From the cell containing the given text, extract its center point as (x, y) coordinate. 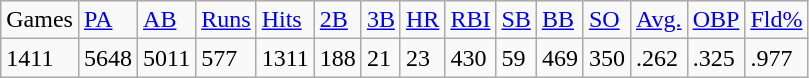
59 (516, 58)
Fld% (776, 20)
2B (338, 20)
577 (226, 58)
PA (108, 20)
5011 (167, 58)
Runs (226, 20)
Avg. (658, 20)
AB (167, 20)
.977 (776, 58)
OBP (716, 20)
.262 (658, 58)
SB (516, 20)
5648 (108, 58)
1311 (285, 58)
23 (422, 58)
HR (422, 20)
Hits (285, 20)
21 (380, 58)
BB (560, 20)
SO (606, 20)
1411 (40, 58)
469 (560, 58)
430 (470, 58)
188 (338, 58)
3B (380, 20)
.325 (716, 58)
RBI (470, 20)
350 (606, 58)
Games (40, 20)
